Determine the (x, y) coordinate at the center of the cell enclosing the given text.  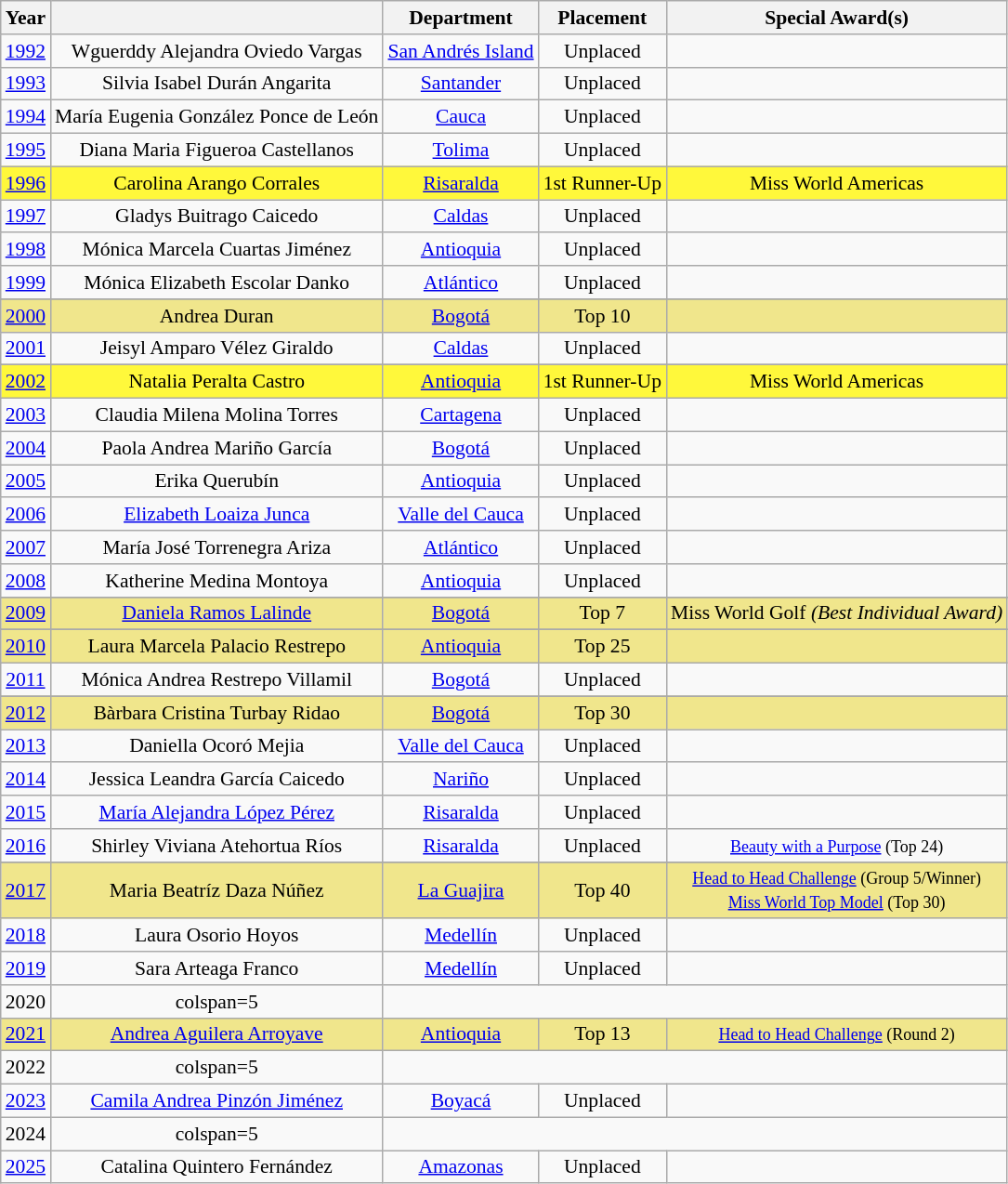
Jeisyl Amparo Vélez Giraldo (216, 349)
2006 (26, 515)
2001 (26, 349)
Laura Osorio Hoyos (216, 936)
2019 (26, 968)
María Alejandra López Pérez (216, 812)
2021 (26, 1034)
2003 (26, 415)
Placement (602, 18)
2024 (26, 1134)
2022 (26, 1068)
Top 10 (602, 316)
1992 (26, 51)
Cauca (461, 117)
San Andrés Island (461, 51)
2007 (26, 547)
Shirley Viviana Atehortua Ríos (216, 846)
2010 (26, 647)
Laura Marcela Palacio Restrepo (216, 647)
Catalina Quintero Fernández (216, 1167)
1993 (26, 84)
2000 (26, 316)
2013 (26, 746)
1994 (26, 117)
Daniela Ramos Lalinde (216, 613)
Katherine Medina Montoya (216, 581)
2011 (26, 680)
María Eugenia González Ponce de León (216, 117)
Silvia Isabel Durán Angarita (216, 84)
2005 (26, 481)
Tolima (461, 151)
2018 (26, 936)
Beauty with a Purpose (Top 24) (836, 846)
Erika Querubín (216, 481)
Miss World Golf (Best Individual Award) (836, 613)
Nariño (461, 780)
Head to Head Challenge (Group 5/Winner)Miss World Top Model (Top 30) (836, 890)
Head to Head Challenge (Round 2) (836, 1034)
2014 (26, 780)
Cartagena (461, 415)
Boyacá (461, 1101)
Top 25 (602, 647)
2008 (26, 581)
Santander (461, 84)
2016 (26, 846)
Wguerddy Alejandra Oviedo Vargas (216, 51)
2002 (26, 382)
Top 7 (602, 613)
2015 (26, 812)
Gladys Buitrago Caicedo (216, 217)
Carolina Arango Corrales (216, 183)
Mónica Andrea Restrepo Villamil (216, 680)
2009 (26, 613)
Daniella Ocoró Mejia (216, 746)
2023 (26, 1101)
Top 30 (602, 713)
Mónica Elizabeth Escolar Danko (216, 283)
Bàrbara Cristina Turbay Ridao (216, 713)
Natalia Peralta Castro (216, 382)
1995 (26, 151)
2020 (26, 1002)
Mónica Marcela Cuartas Jiménez (216, 250)
1998 (26, 250)
Diana Maria Figueroa Castellanos (216, 151)
2012 (26, 713)
Camila Andrea Pinzón Jiménez (216, 1101)
1999 (26, 283)
1996 (26, 183)
Year (26, 18)
2004 (26, 448)
Amazonas (461, 1167)
Top 40 (602, 890)
Top 13 (602, 1034)
María José Torrenegra Ariza (216, 547)
2017 (26, 890)
Paola Andrea Mariño García (216, 448)
Special Award(s) (836, 18)
Elizabeth Loaiza Junca (216, 515)
Sara Arteaga Franco (216, 968)
Claudia Milena Molina Torres (216, 415)
Jessica Leandra García Caicedo (216, 780)
Andrea Aguilera Arroyave (216, 1034)
Department (461, 18)
2025 (26, 1167)
Maria Beatríz Daza Núñez (216, 890)
Andrea Duran (216, 316)
1997 (26, 217)
La Guajira (461, 890)
